Pinpoint the cell where the given text exists, returning its (X, Y) midpoint coordinate. 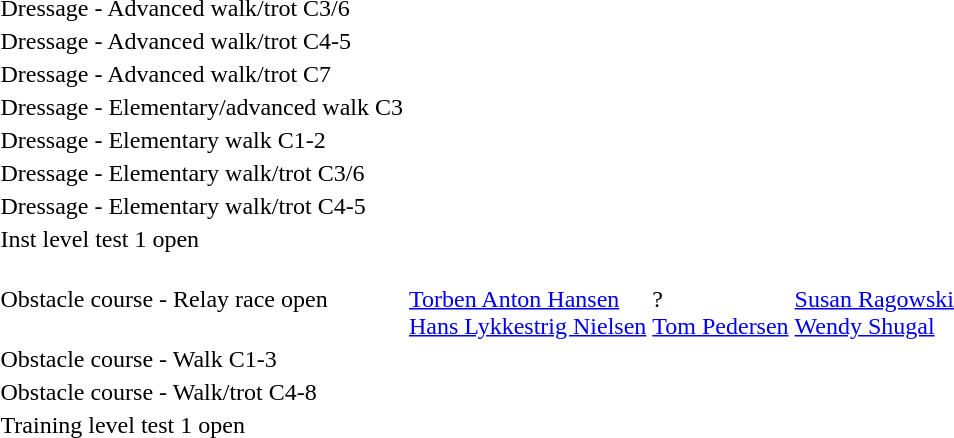
Torben Anton Hansen Hans Lykkestrig Nielsen (528, 299)
? Tom Pedersen (720, 299)
